Determine the [x, y] coordinate at the center of the cell enclosing the given text.  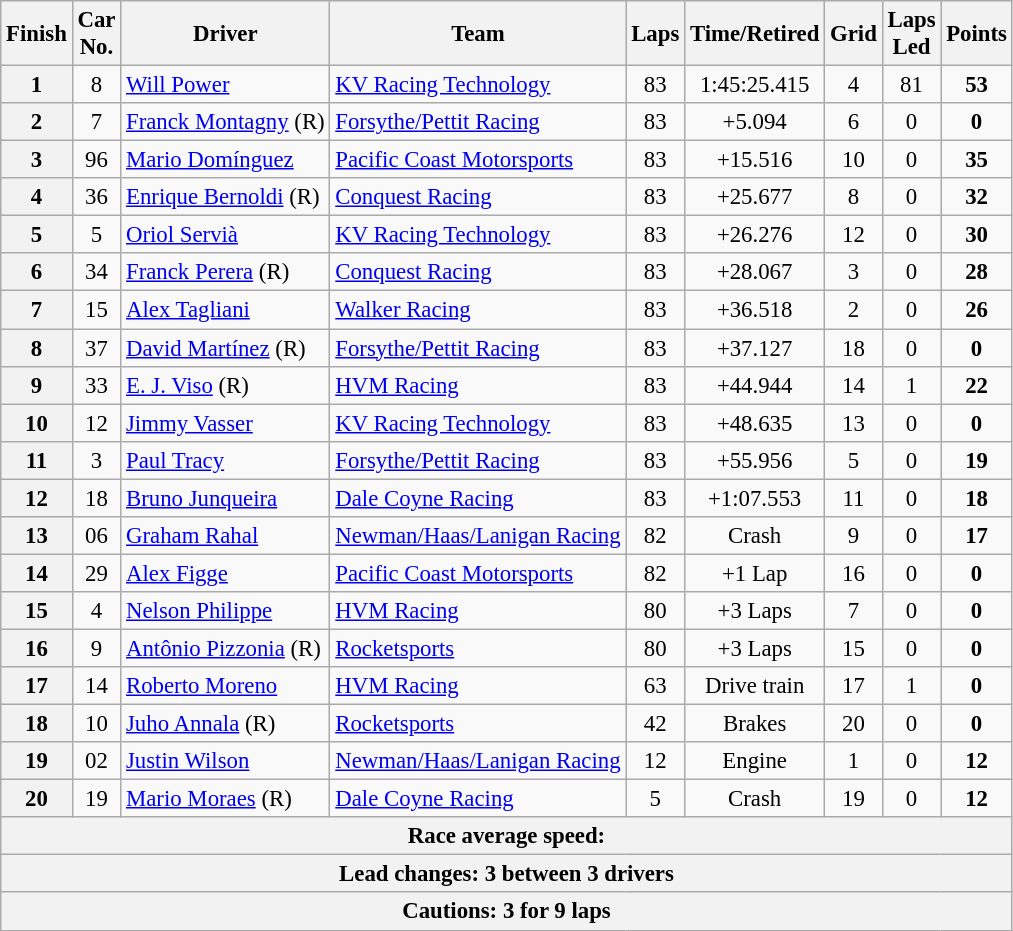
+37.127 [755, 348]
Cautions: 3 for 9 laps [506, 912]
63 [656, 686]
Team [478, 34]
26 [976, 310]
Race average speed: [506, 836]
Time/Retired [755, 34]
+36.518 [755, 310]
Driver [226, 34]
Nelson Philippe [226, 611]
LapsLed [912, 34]
Juho Annala (R) [226, 724]
Brakes [755, 724]
+15.516 [755, 160]
Finish [36, 34]
Paul Tracy [226, 460]
02 [96, 761]
32 [976, 197]
Oriol Servià [226, 235]
Engine [755, 761]
+26.276 [755, 235]
Graham Rahal [226, 536]
+48.635 [755, 423]
22 [976, 385]
30 [976, 235]
Mario Domínguez [226, 160]
Walker Racing [478, 310]
28 [976, 273]
36 [96, 197]
Justin Wilson [226, 761]
+1:07.553 [755, 498]
Jimmy Vasser [226, 423]
+25.677 [755, 197]
34 [96, 273]
Enrique Bernoldi (R) [226, 197]
Antônio Pizzonia (R) [226, 648]
+55.956 [755, 460]
CarNo. [96, 34]
Alex Figge [226, 573]
Laps [656, 34]
Mario Moraes (R) [226, 799]
33 [96, 385]
Lead changes: 3 between 3 drivers [506, 874]
Franck Montagny (R) [226, 122]
E. J. Viso (R) [226, 385]
42 [656, 724]
29 [96, 573]
Will Power [226, 85]
+5.094 [755, 122]
Alex Tagliani [226, 310]
Franck Perera (R) [226, 273]
Bruno Junqueira [226, 498]
96 [96, 160]
53 [976, 85]
+44.944 [755, 385]
+1 Lap [755, 573]
35 [976, 160]
1:45:25.415 [755, 85]
Points [976, 34]
David Martínez (R) [226, 348]
06 [96, 536]
37 [96, 348]
+28.067 [755, 273]
81 [912, 85]
Roberto Moreno [226, 686]
Drive train [755, 686]
Grid [854, 34]
